From the cell containing the given text, extract its center point as [X, Y] coordinate. 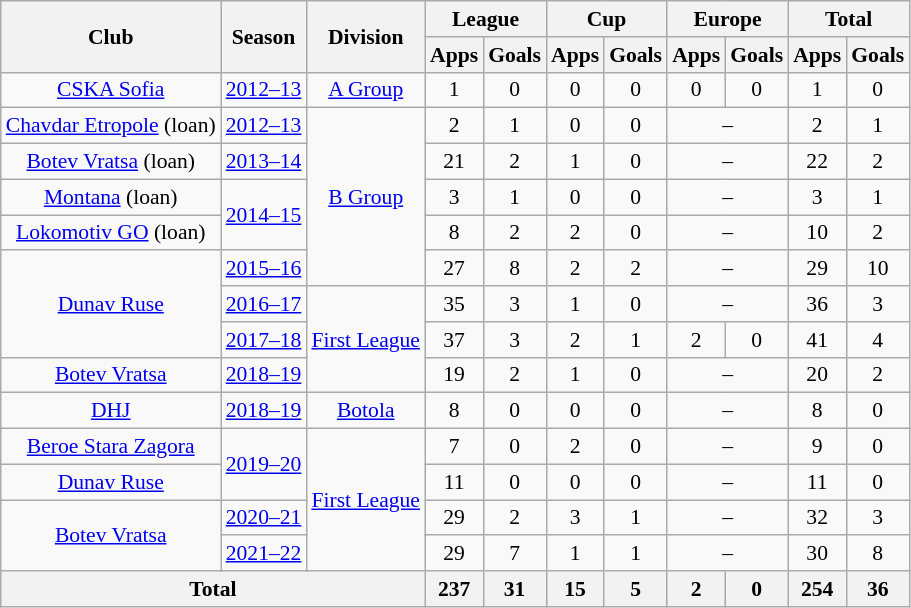
DHJ [111, 411]
Lokomotiv GO (loan) [111, 233]
35 [454, 304]
Europe [728, 19]
2015–16 [264, 269]
Montana (loan) [111, 197]
2013–14 [264, 162]
41 [817, 340]
30 [817, 554]
2017–18 [264, 340]
15 [575, 589]
4 [878, 340]
2014–15 [264, 214]
254 [817, 589]
2019–20 [264, 464]
31 [514, 589]
Botev Vratsa (loan) [111, 162]
5 [636, 589]
Beroe Stara Zagora [111, 447]
2020–21 [264, 518]
21 [454, 162]
Botola [366, 411]
9 [817, 447]
22 [817, 162]
2021–22 [264, 554]
237 [454, 589]
Chavdar Etropole (loan) [111, 126]
27 [454, 269]
2016–17 [264, 304]
Division [366, 36]
B Group [366, 197]
Season [264, 36]
20 [817, 375]
Cup [606, 19]
A Group [366, 90]
37 [454, 340]
32 [817, 518]
19 [454, 375]
League [486, 19]
Club [111, 36]
CSKA Sofia [111, 90]
